Pinpoint the cell where the given text exists, returning its (X, Y) midpoint coordinate. 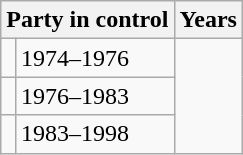
1983–1998 (94, 134)
1974–1976 (94, 58)
Party in control (88, 20)
Years (208, 20)
1976–1983 (94, 96)
